Detect which cell encompasses the target text, then output its [X, Y] center coordinate. 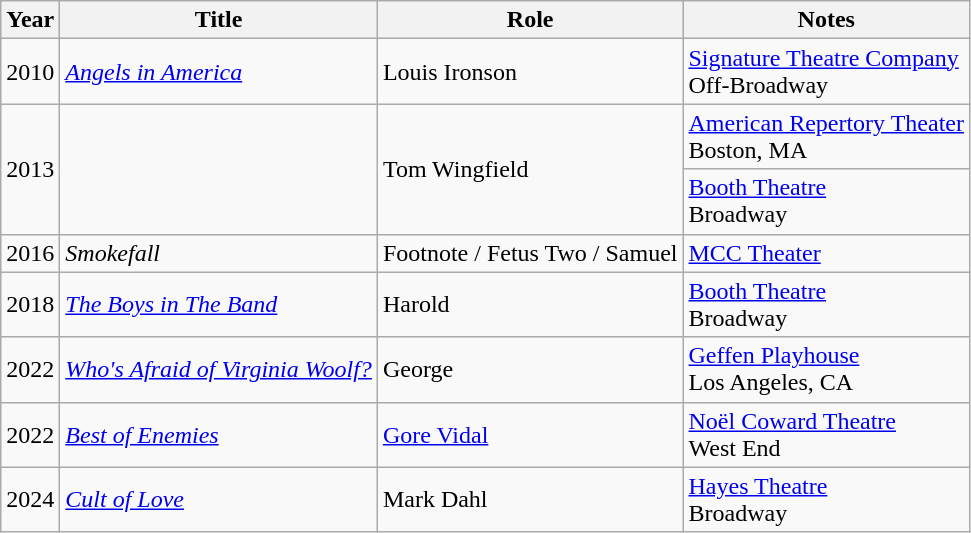
2013 [30, 169]
2010 [30, 72]
American Repertory TheaterBoston, MA [826, 136]
Role [530, 20]
Who's Afraid of Virginia Woolf? [219, 370]
Tom Wingfield [530, 169]
Year [30, 20]
Harold [530, 304]
George [530, 370]
Angels in America [219, 72]
Gore Vidal [530, 434]
The Boys in The Band [219, 304]
Hayes TheatreBroadway [826, 500]
2024 [30, 500]
Noël Coward TheatreWest End [826, 434]
MCC Theater [826, 253]
Footnote / Fetus Two / Samuel [530, 253]
Signature Theatre CompanyOff-Broadway [826, 72]
Mark Dahl [530, 500]
Louis Ironson [530, 72]
Cult of Love [219, 500]
Smokefall [219, 253]
Title [219, 20]
Geffen PlayhouseLos Angeles, CA [826, 370]
Best of Enemies [219, 434]
2016 [30, 253]
2018 [30, 304]
Notes [826, 20]
